Pinpoint the cell where the given text exists, returning its (x, y) midpoint coordinate. 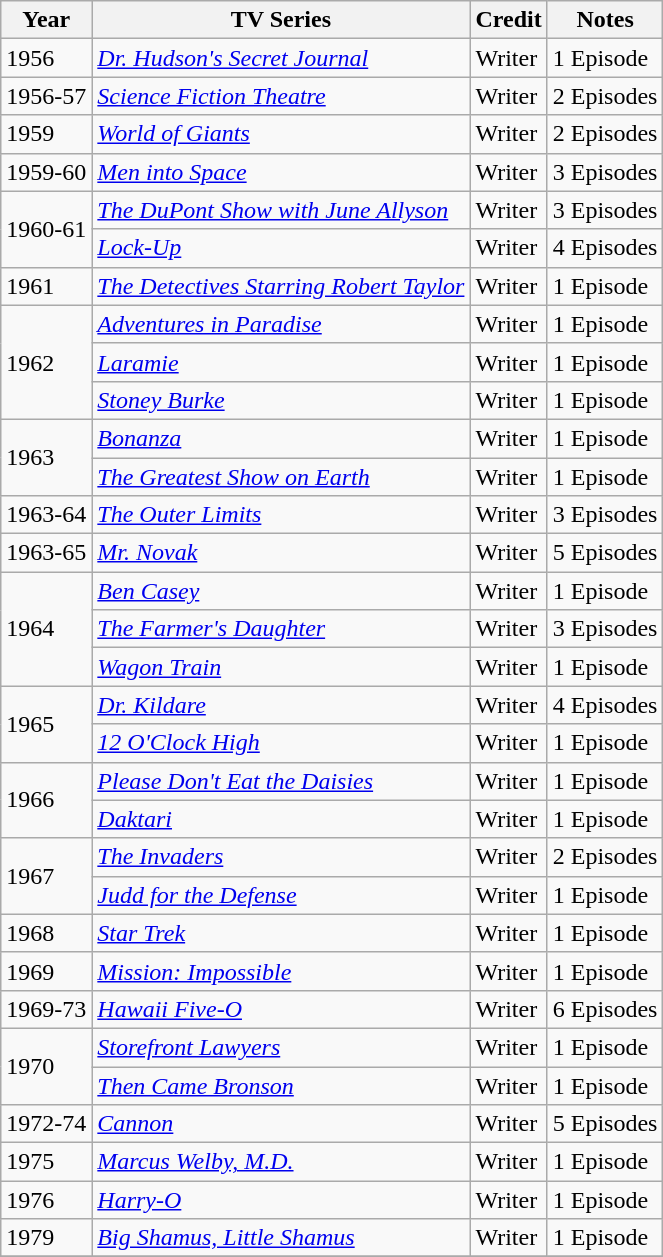
1969-73 (46, 1009)
1960-61 (46, 229)
The Detectives Starring Robert Taylor (281, 286)
Storefront Lawyers (281, 1047)
1976 (46, 1200)
Wagon Train (281, 667)
Men into Space (281, 172)
The Greatest Show on Earth (281, 477)
1963-64 (46, 515)
TV Series (281, 20)
6 Episodes (605, 1009)
12 O'Clock High (281, 743)
Dr. Kildare (281, 705)
1956 (46, 58)
1966 (46, 800)
The Farmer's Daughter (281, 629)
1979 (46, 1238)
The Invaders (281, 857)
Adventures in Paradise (281, 324)
Mission: Impossible (281, 971)
1964 (46, 629)
Ben Casey (281, 591)
Judd for the Defense (281, 895)
Please Don't Eat the Daisies (281, 781)
Harry-O (281, 1200)
The Outer Limits (281, 515)
Mr. Novak (281, 553)
1965 (46, 724)
World of Giants (281, 134)
Big Shamus, Little Shamus (281, 1238)
Bonanza (281, 438)
1959 (46, 134)
1969 (46, 971)
1961 (46, 286)
1968 (46, 933)
The DuPont Show with June Allyson (281, 210)
Hawaii Five-O (281, 1009)
1962 (46, 362)
Science Fiction Theatre (281, 96)
Cannon (281, 1124)
1972-74 (46, 1124)
Star Trek (281, 933)
Credit (508, 20)
1975 (46, 1162)
Laramie (281, 362)
1956-57 (46, 96)
Year (46, 20)
Notes (605, 20)
Lock-Up (281, 248)
1970 (46, 1066)
Daktari (281, 819)
Dr. Hudson's Secret Journal (281, 58)
Stoney Burke (281, 400)
1963 (46, 457)
1963-65 (46, 553)
Then Came Bronson (281, 1085)
1967 (46, 876)
Marcus Welby, M.D. (281, 1162)
1959-60 (46, 172)
